Return the (X, Y) coordinate for the center point of the cell that contains the specified text.  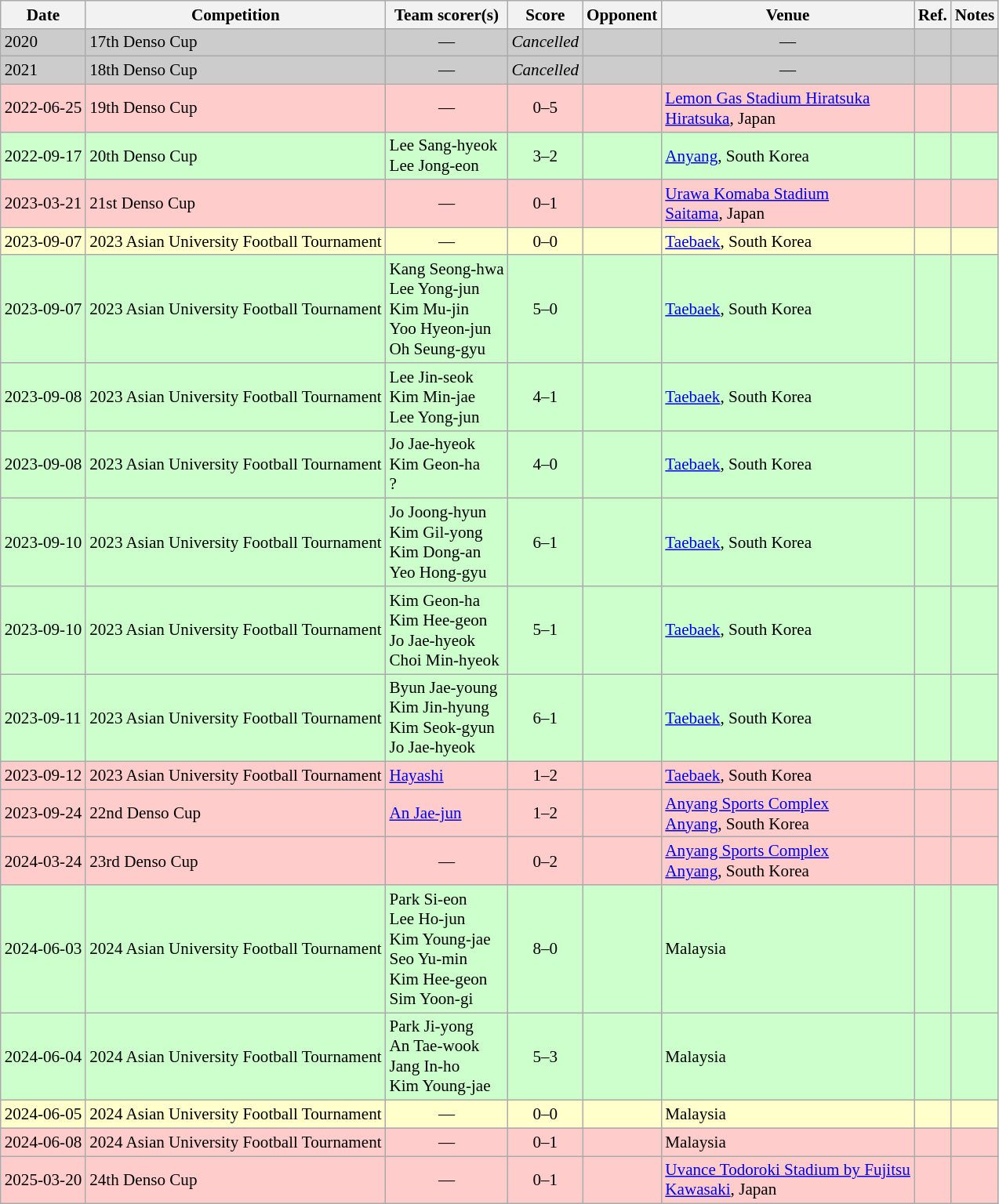
Score (546, 14)
5–3 (546, 1057)
Opponent (622, 14)
19th Denso Cup (235, 108)
Lee Jin-seok Kim Min-jae Lee Yong-jun (447, 397)
3–2 (546, 155)
2023-09-11 (43, 718)
8–0 (546, 948)
Anyang, South Korea (787, 155)
Jo Jae-hyeok Kim Geon-ha ? (447, 464)
Lemon Gas Stadium HiratsukaHiratsuka, Japan (787, 108)
An Jae-jun (447, 814)
2024-06-03 (43, 948)
Ref. (933, 14)
Lee Sang-hyeok Lee Jong-eon (447, 155)
0–2 (546, 861)
4–0 (546, 464)
0–5 (546, 108)
2021 (43, 71)
Park Ji-yong An Tae-wook Jang In-ho Kim Young-jae (447, 1057)
22nd Denso Cup (235, 814)
Kim Geon-ha Kim Hee-geon Jo Jae-hyeok Choi Min-hyeok (447, 630)
Competition (235, 14)
23rd Denso Cup (235, 861)
21st Denso Cup (235, 204)
2024-06-08 (43, 1141)
Uvance Todoroki Stadium by FujitsuKawasaki, Japan (787, 1180)
2023-03-21 (43, 204)
2022-09-17 (43, 155)
2020 (43, 42)
20th Denso Cup (235, 155)
Team scorer(s) (447, 14)
18th Denso Cup (235, 71)
2023-09-24 (43, 814)
17th Denso Cup (235, 42)
Urawa Komaba StadiumSaitama, Japan (787, 204)
Jo Joong-hyun Kim Gil-yong Kim Dong-an Yeo Hong-gyu (447, 542)
2024-06-04 (43, 1057)
5–0 (546, 309)
2024-06-05 (43, 1115)
Date (43, 14)
Venue (787, 14)
2023-09-12 (43, 776)
Park Si-eon Lee Ho-jun Kim Young-jae Seo Yu-min Kim Hee-geon Sim Yoon-gi (447, 948)
Notes (975, 14)
5–1 (546, 630)
24th Denso Cup (235, 1180)
2024-03-24 (43, 861)
Kang Seong-hwa Lee Yong-jun Kim Mu-jin Yoo Hyeon-jun Oh Seung-gyu (447, 309)
2022-06-25 (43, 108)
Hayashi (447, 776)
2025-03-20 (43, 1180)
4–1 (546, 397)
Byun Jae-young Kim Jin-hyung Kim Seok-gyun Jo Jae-hyeok (447, 718)
